Detect which cell encompasses the target text, then output its (x, y) center coordinate. 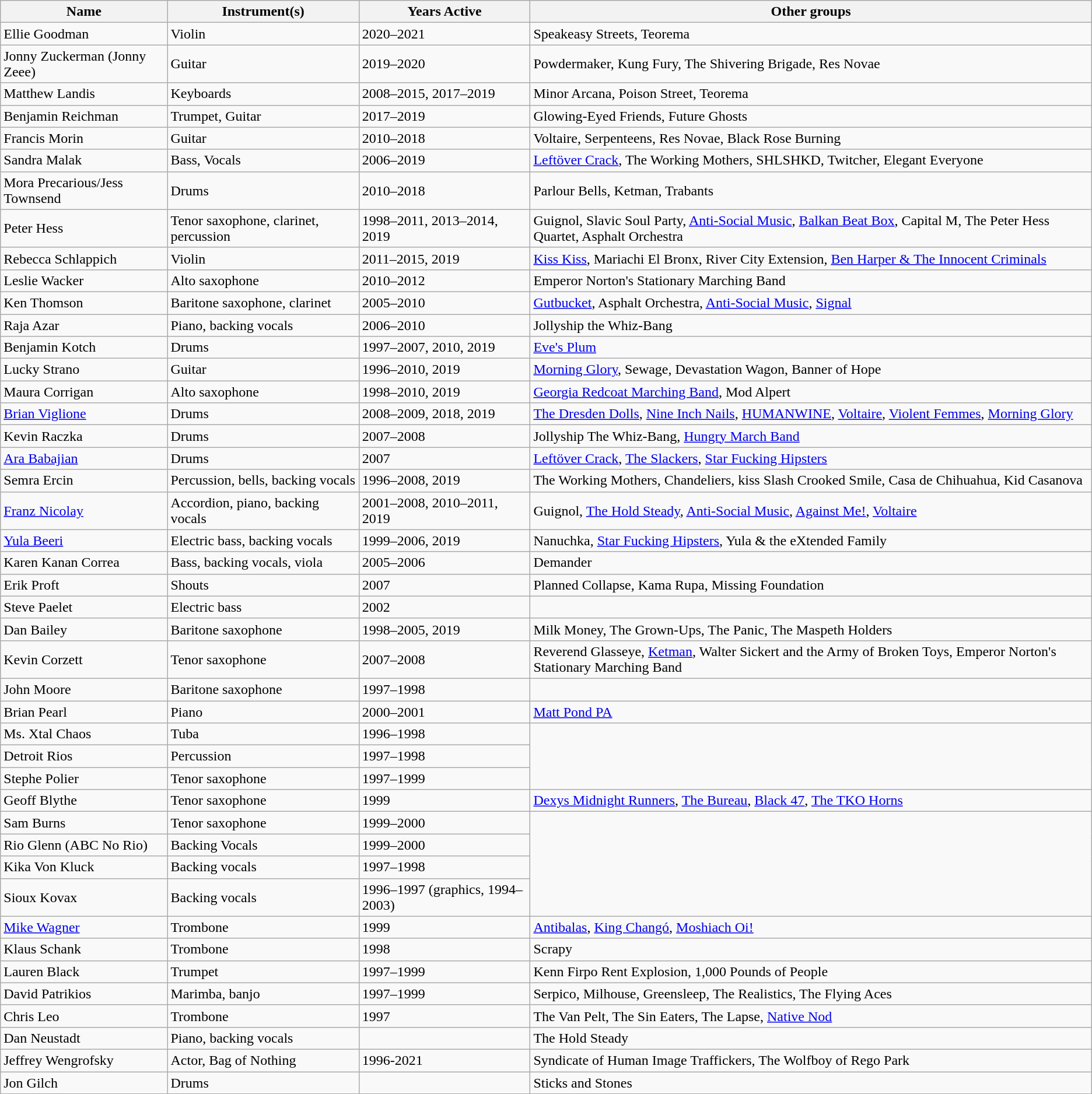
The Hold Steady (811, 1038)
Rebecca Schlappich (84, 258)
Years Active (444, 12)
Klaus Schank (84, 949)
1999–2006, 2019 (444, 541)
Keyboards (263, 94)
Demander (811, 563)
Semra Ercin (84, 481)
2020–2021 (444, 34)
Matthew Landis (84, 94)
1996-2021 (444, 1060)
Reverend Glasseye, Ketman, Walter Sickert and the Army of Broken Toys, Emperor Norton's Stationary Marching Band (811, 659)
Kevin Corzett (84, 659)
Emperor Norton's Stationary Marching Band (811, 280)
Ms. Xtal Chaos (84, 734)
Baritone saxophone, clarinet (263, 303)
2010–2012 (444, 280)
Syndicate of Human Image Traffickers, The Wolfboy of Rego Park (811, 1060)
Peter Hess (84, 229)
Sandra Malak (84, 160)
Kika Von Kluck (84, 867)
Geoff Blythe (84, 801)
Raja Azar (84, 325)
Leftöver Crack, The Slackers, Star Fucking Hipsters (811, 458)
Brian Viglione (84, 414)
Guignol, The Hold Steady, Anti-Social Music, Against Me!, Voltaire (811, 511)
Glowing-Eyed Friends, Future Ghosts (811, 116)
1996–1997 (graphics, 1994–2003) (444, 897)
1998–2010, 2019 (444, 392)
Scrapy (811, 949)
Piano (263, 712)
Lucky Strano (84, 370)
Trumpet (263, 972)
Percussion, bells, backing vocals (263, 481)
Speakeasy Streets, Teorema (811, 34)
Steve Paelet (84, 607)
Sam Burns (84, 823)
Guignol, Slavic Soul Party, Anti-Social Music, Balkan Beat Box, Capital M, The Peter Hess Quartet, Asphalt Orchestra (811, 229)
Instrument(s) (263, 12)
1996–2008, 2019 (444, 481)
2008–2015, 2017–2019 (444, 94)
Sticks and Stones (811, 1083)
John Moore (84, 689)
2002 (444, 607)
Detroit Rios (84, 756)
Ara Babajian (84, 458)
Ken Thomson (84, 303)
Gutbucket, Asphalt Orchestra, Anti-Social Music, Signal (811, 303)
Kevin Raczka (84, 436)
Kiss Kiss, Mariachi El Bronx, River City Extension, Ben Harper & The Innocent Criminals (811, 258)
Electric bass (263, 607)
Lauren Black (84, 972)
Percussion (263, 756)
Dan Bailey (84, 629)
The Working Mothers, Chandeliers, kiss Slash Crooked Smile, Casa de Chihuahua, Kid Casanova (811, 481)
Voltaire, Serpenteens, Res Novae, Black Rose Burning (811, 138)
Leftöver Crack, The Working Mothers, SHLSHKD, Twitcher, Elegant Everyone (811, 160)
1998 (444, 949)
Stephe Polier (84, 779)
2006–2019 (444, 160)
Trumpet, Guitar (263, 116)
Marimba, banjo (263, 994)
Minor Arcana, Poison Street, Teorema (811, 94)
Name (84, 12)
Yula Beeri (84, 541)
Jeffrey Wengrofsky (84, 1060)
Benjamin Reichman (84, 116)
Dexys Midnight Runners, The Bureau, Black 47, The TKO Horns (811, 801)
Bass, backing vocals, viola (263, 563)
2011–2015, 2019 (444, 258)
Antibalas, King Changó, Moshiach Oi! (811, 927)
Karen Kanan Correa (84, 563)
Jollyship the Whiz-Bang (811, 325)
Actor, Bag of Nothing (263, 1060)
Powdermaker, Kung Fury, The Shivering Brigade, Res Novae (811, 64)
Tuba (263, 734)
Kenn Firpo Rent Explosion, 1,000 Pounds of People (811, 972)
Chris Leo (84, 1016)
Maura Corrigan (84, 392)
Mike Wagner (84, 927)
Jonny Zuckerman (Jonny Zeee) (84, 64)
Brian Pearl (84, 712)
Mora Precarious/Jess Townsend (84, 190)
Tenor saxophone, clarinet, percussion (263, 229)
David Patrikios (84, 994)
1998–2011, 2013–2014, 2019 (444, 229)
Sioux Kovax (84, 897)
2008–2009, 2018, 2019 (444, 414)
The Van Pelt, The Sin Eaters, The Lapse, Native Nod (811, 1016)
Ellie Goodman (84, 34)
Planned Collapse, Kama Rupa, Missing Foundation (811, 585)
Franz Nicolay (84, 511)
2006–2010 (444, 325)
2017–2019 (444, 116)
Jollyship The Whiz-Bang, Hungry March Band (811, 436)
Accordion, piano, backing vocals (263, 511)
The Dresden Dolls, Nine Inch Nails, HUMANWINE, Voltaire, Violent Femmes, Morning Glory (811, 414)
Morning Glory, Sewage, Devastation Wagon, Banner of Hope (811, 370)
2005–2010 (444, 303)
1996–1998 (444, 734)
Other groups (811, 12)
Francis Morin (84, 138)
2000–2001 (444, 712)
Milk Money, The Grown-Ups, The Panic, The Maspeth Holders (811, 629)
Bass, Vocals (263, 160)
Serpico, Milhouse, Greensleep, The Realistics, The Flying Aces (811, 994)
Dan Neustadt (84, 1038)
Nanuchka, Star Fucking Hipsters, Yula & the eXtended Family (811, 541)
2001–2008, 2010–2011, 2019 (444, 511)
1997 (444, 1016)
Shouts (263, 585)
Leslie Wacker (84, 280)
Jon Gilch (84, 1083)
Backing Vocals (263, 845)
Benjamin Kotch (84, 348)
Matt Pond PA (811, 712)
Parlour Bells, Ketman, Trabants (811, 190)
1996–2010, 2019 (444, 370)
Rio Glenn (ABC No Rio) (84, 845)
Erik Proft (84, 585)
1997–2007, 2010, 2019 (444, 348)
Georgia Redcoat Marching Band, Mod Alpert (811, 392)
Electric bass, backing vocals (263, 541)
1998–2005, 2019 (444, 629)
2005–2006 (444, 563)
Eve's Plum (811, 348)
2019–2020 (444, 64)
